Scan for the cell matching the given text and deliver its [X, Y] coordinate at center. 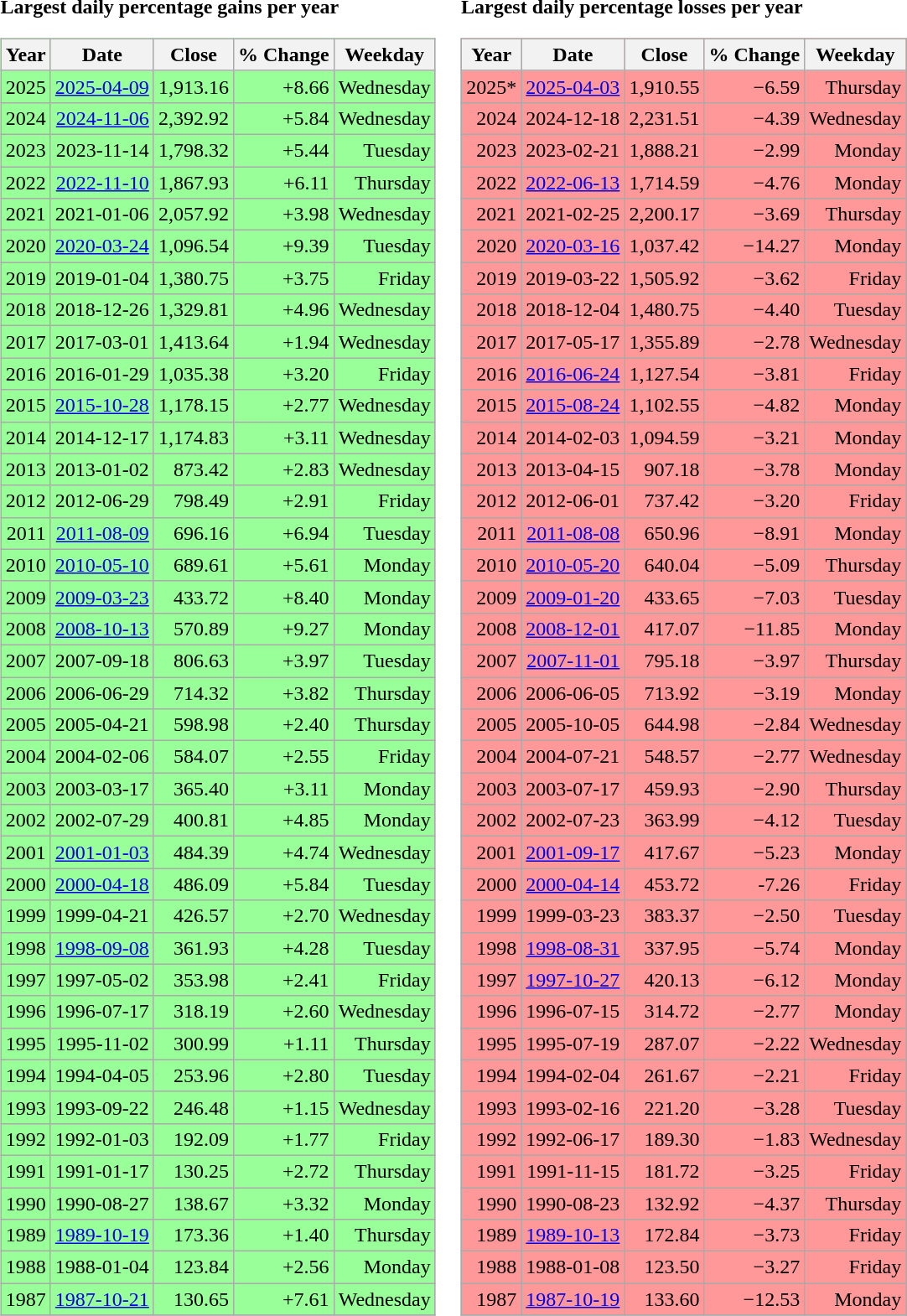
1999-04-21 [102, 916]
1,127.54 [664, 374]
1988-01-04 [102, 1267]
+2.40 [283, 725]
453.72 [664, 884]
795.18 [664, 661]
130.65 [193, 1299]
1996-07-17 [102, 1012]
+9.39 [283, 246]
−2.99 [754, 150]
−3.19 [754, 693]
+2.70 [283, 916]
1,355.89 [664, 342]
138.67 [193, 1203]
2016-01-29 [102, 374]
−4.76 [754, 182]
+2.55 [283, 757]
2024-12-18 [573, 118]
1998-09-08 [102, 948]
2016-06-24 [573, 374]
+1.77 [283, 1139]
417.67 [664, 852]
1,096.54 [193, 246]
2002-07-29 [102, 821]
+2.72 [283, 1171]
132.92 [664, 1203]
650.96 [664, 533]
−3.25 [754, 1171]
+2.41 [283, 980]
1,413.64 [193, 342]
584.07 [193, 757]
2003-03-17 [102, 789]
−3.73 [754, 1236]
2025-04-03 [573, 86]
−6.59 [754, 86]
314.72 [664, 1012]
−2.84 [754, 725]
361.93 [193, 948]
1,480.75 [664, 310]
433.65 [664, 597]
−5.09 [754, 565]
+5.61 [283, 565]
−2.22 [754, 1044]
2006-06-05 [573, 693]
-7.26 [754, 884]
1,178.15 [193, 406]
+8.40 [283, 597]
2008-10-13 [102, 629]
1992-01-03 [102, 1139]
300.99 [193, 1044]
2005-10-05 [573, 725]
173.36 [193, 1236]
−8.91 [754, 533]
907.18 [664, 469]
2007-09-18 [102, 661]
+2.83 [283, 469]
−14.27 [754, 246]
2004-07-21 [573, 757]
2006-06-29 [102, 693]
+8.66 [283, 86]
1,913.16 [193, 86]
2,231.51 [664, 118]
1,888.21 [664, 150]
737.42 [664, 501]
2,200.17 [664, 215]
417.07 [664, 629]
+9.27 [283, 629]
−2.78 [754, 342]
2010-05-10 [102, 565]
2017-03-01 [102, 342]
1996-07-15 [573, 1012]
2015-10-28 [102, 406]
459.93 [664, 789]
+3.20 [283, 374]
+4.74 [283, 852]
2002-07-23 [573, 821]
2023-11-14 [102, 150]
2009-03-23 [102, 597]
1,102.55 [664, 406]
1,174.83 [193, 438]
−5.23 [754, 852]
−3.62 [754, 278]
−5.74 [754, 948]
−2.90 [754, 789]
2013-04-15 [573, 469]
+3.97 [283, 661]
689.61 [193, 565]
2024-11-06 [102, 118]
+3.82 [283, 693]
2019-01-04 [102, 278]
1993-02-16 [573, 1107]
1994-04-05 [102, 1075]
+2.56 [283, 1267]
−12.53 [754, 1299]
2,057.92 [193, 215]
1995-11-02 [102, 1044]
2021-02-25 [573, 215]
644.98 [664, 725]
1987-10-19 [573, 1299]
+4.85 [283, 821]
1,037.42 [664, 246]
287.07 [664, 1044]
+6.94 [283, 533]
1,035.38 [193, 374]
123.84 [193, 1267]
2021-01-06 [102, 215]
1,910.55 [664, 86]
2010-05-20 [573, 565]
2017-05-17 [573, 342]
2022-11-10 [102, 182]
714.32 [193, 693]
172.84 [664, 1236]
−4.40 [754, 310]
640.04 [664, 565]
+2.60 [283, 1012]
−6.12 [754, 980]
433.72 [193, 597]
−7.03 [754, 597]
2025-04-09 [102, 86]
1999-03-23 [573, 916]
−3.21 [754, 438]
1998-08-31 [573, 948]
1,094.59 [664, 438]
+2.80 [283, 1075]
+1.94 [283, 342]
1993-09-22 [102, 1107]
−4.82 [754, 406]
2003-07-17 [573, 789]
−4.39 [754, 118]
598.98 [193, 725]
2019-03-22 [573, 278]
2008-12-01 [573, 629]
2023-02-21 [573, 150]
+1.15 [283, 1107]
1994-02-04 [573, 1075]
1991-11-15 [573, 1171]
353.98 [193, 980]
713.92 [664, 693]
+3.98 [283, 215]
1995-07-19 [573, 1044]
221.20 [664, 1107]
1,380.75 [193, 278]
696.16 [193, 533]
+1.11 [283, 1044]
−3.78 [754, 469]
426.57 [193, 916]
318.19 [193, 1012]
486.09 [193, 884]
+6.11 [283, 182]
2001-09-17 [573, 852]
2025 [25, 86]
2025* [491, 86]
−3.27 [754, 1267]
798.49 [193, 501]
181.72 [664, 1171]
548.57 [664, 757]
400.81 [193, 821]
1990-08-27 [102, 1203]
−2.50 [754, 916]
+7.61 [283, 1299]
1,329.81 [193, 310]
383.37 [664, 916]
1990-08-23 [573, 1203]
253.96 [193, 1075]
2014-12-17 [102, 438]
484.39 [193, 852]
2018-12-26 [102, 310]
1997-10-27 [573, 980]
1992-06-17 [573, 1139]
420.13 [664, 980]
2009-01-20 [573, 597]
−3.20 [754, 501]
−2.21 [754, 1075]
1991-01-17 [102, 1171]
189.30 [664, 1139]
+2.91 [283, 501]
1989-10-13 [573, 1236]
+3.75 [283, 278]
+1.40 [283, 1236]
133.60 [664, 1299]
+2.77 [283, 406]
2018-12-04 [573, 310]
363.99 [664, 821]
+3.32 [283, 1203]
2014-02-03 [573, 438]
−3.28 [754, 1107]
−1.83 [754, 1139]
2000-04-14 [573, 884]
337.95 [664, 948]
2011-08-08 [573, 533]
2000-04-18 [102, 884]
1989-10-19 [102, 1236]
−3.69 [754, 215]
1,505.92 [664, 278]
2004-02-06 [102, 757]
2020-03-16 [573, 246]
873.42 [193, 469]
−11.85 [754, 629]
1987-10-21 [102, 1299]
2020-03-24 [102, 246]
−3.97 [754, 661]
1,714.59 [664, 182]
−3.81 [754, 374]
130.25 [193, 1171]
2013-01-02 [102, 469]
261.67 [664, 1075]
2022-06-13 [573, 182]
2,392.92 [193, 118]
192.09 [193, 1139]
806.63 [193, 661]
1997-05-02 [102, 980]
2001-01-03 [102, 852]
2007-11-01 [573, 661]
+4.96 [283, 310]
+5.44 [283, 150]
2012-06-01 [573, 501]
2012-06-29 [102, 501]
123.50 [664, 1267]
1,867.93 [193, 182]
−4.37 [754, 1203]
246.48 [193, 1107]
365.40 [193, 789]
−4.12 [754, 821]
2011-08-09 [102, 533]
2005-04-21 [102, 725]
+4.28 [283, 948]
570.89 [193, 629]
1988-01-08 [573, 1267]
1,798.32 [193, 150]
2015-08-24 [573, 406]
